Capture the cell that displays the provided text and extract its (X, Y) central coordinate. 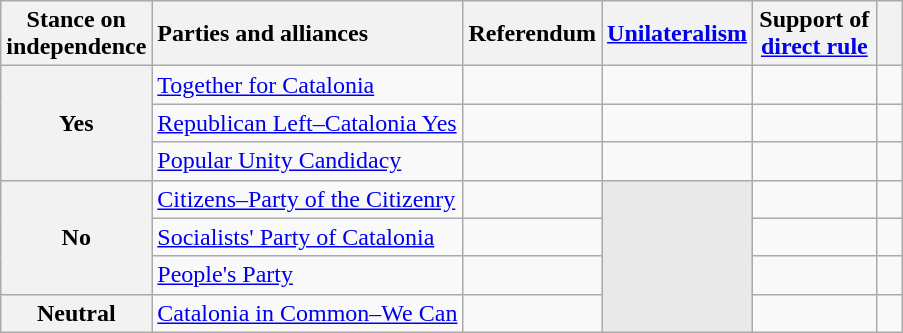
Support of direct rule (815, 34)
Parties and alliances (308, 34)
Yes (76, 123)
Citizens–Party of the Citizenry (308, 199)
People's Party (308, 275)
Republican Left–Catalonia Yes (308, 123)
Catalonia in Common–We Can (308, 313)
No (76, 237)
Stance onindependence (76, 34)
Neutral (76, 313)
Referendum (532, 34)
Popular Unity Candidacy (308, 161)
Unilateralism (678, 34)
Together for Catalonia (308, 85)
Socialists' Party of Catalonia (308, 237)
